Extract the (X, Y) coordinate from the center of the cell holding the provided text.  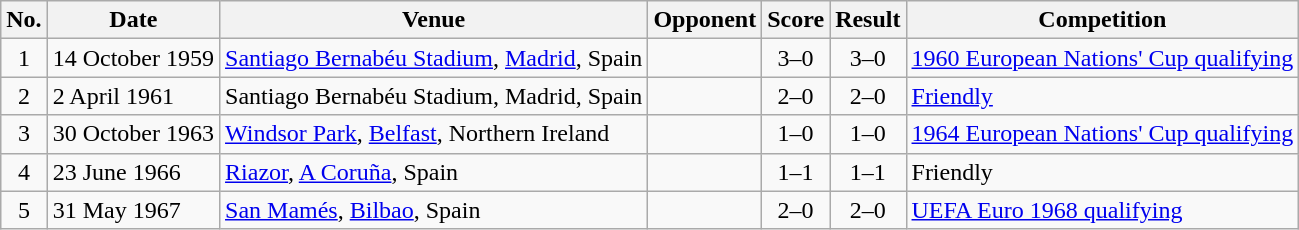
Opponent (705, 20)
31 May 1967 (133, 210)
Venue (434, 20)
2 (24, 96)
Windsor Park, Belfast, Northern Ireland (434, 134)
1964 European Nations' Cup qualifying (1102, 134)
14 October 1959 (133, 58)
5 (24, 210)
1960 European Nations' Cup qualifying (1102, 58)
1 (24, 58)
Date (133, 20)
No. (24, 20)
Riazor, A Coruña, Spain (434, 172)
3 (24, 134)
Competition (1102, 20)
23 June 1966 (133, 172)
Score (796, 20)
San Mamés, Bilbao, Spain (434, 210)
Result (868, 20)
2 April 1961 (133, 96)
UEFA Euro 1968 qualifying (1102, 210)
4 (24, 172)
30 October 1963 (133, 134)
